From the cell containing the given text, extract its center point as [X, Y] coordinate. 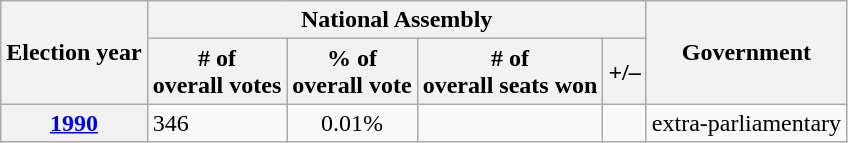
extra-parliamentary [746, 123]
346 [217, 123]
Election year [74, 52]
Government [746, 52]
National Assembly [396, 20]
# ofoverall votes [217, 72]
# ofoverall seats won [510, 72]
0.01% [352, 123]
1990 [74, 123]
+/– [624, 72]
% ofoverall vote [352, 72]
